Identify which cell holds the provided text, then report its (x, y) central coordinate. 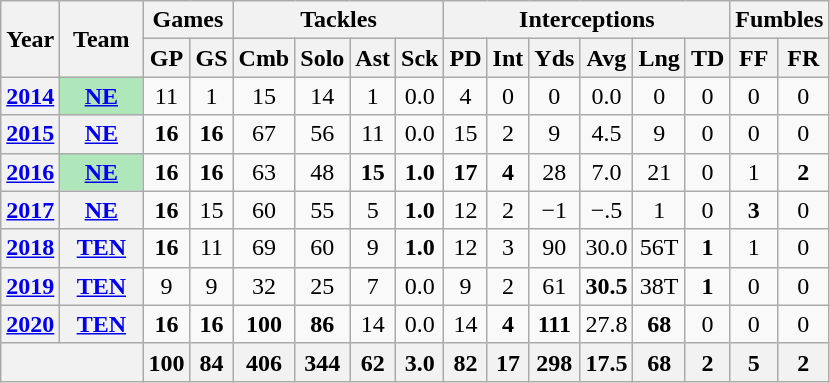
7 (373, 286)
27.8 (606, 324)
2014 (30, 96)
90 (554, 248)
2016 (30, 172)
63 (264, 172)
FF (754, 58)
GP (166, 58)
48 (322, 172)
84 (212, 362)
Avg (606, 58)
28 (554, 172)
2017 (30, 210)
4.5 (606, 134)
Year (30, 39)
Ast (373, 58)
FR (804, 58)
30.5 (606, 286)
7.0 (606, 172)
2019 (30, 286)
25 (322, 286)
69 (264, 248)
Tackles (338, 20)
−1 (554, 210)
2020 (30, 324)
2018 (30, 248)
30.0 (606, 248)
GS (212, 58)
−.5 (606, 210)
55 (322, 210)
56 (322, 134)
298 (554, 362)
17.5 (606, 362)
Solo (322, 58)
Interceptions (587, 20)
111 (554, 324)
Lng (659, 58)
21 (659, 172)
2015 (30, 134)
61 (554, 286)
3.0 (420, 362)
67 (264, 134)
82 (466, 362)
86 (322, 324)
Team (102, 39)
Games (188, 20)
406 (264, 362)
PD (466, 58)
38T (659, 286)
Int (508, 58)
TD (707, 58)
Cmb (264, 58)
62 (373, 362)
32 (264, 286)
Sck (420, 58)
Fumbles (780, 20)
Yds (554, 58)
56T (659, 248)
344 (322, 362)
